Scan for the cell matching the given text and deliver its (x, y) coordinate at center. 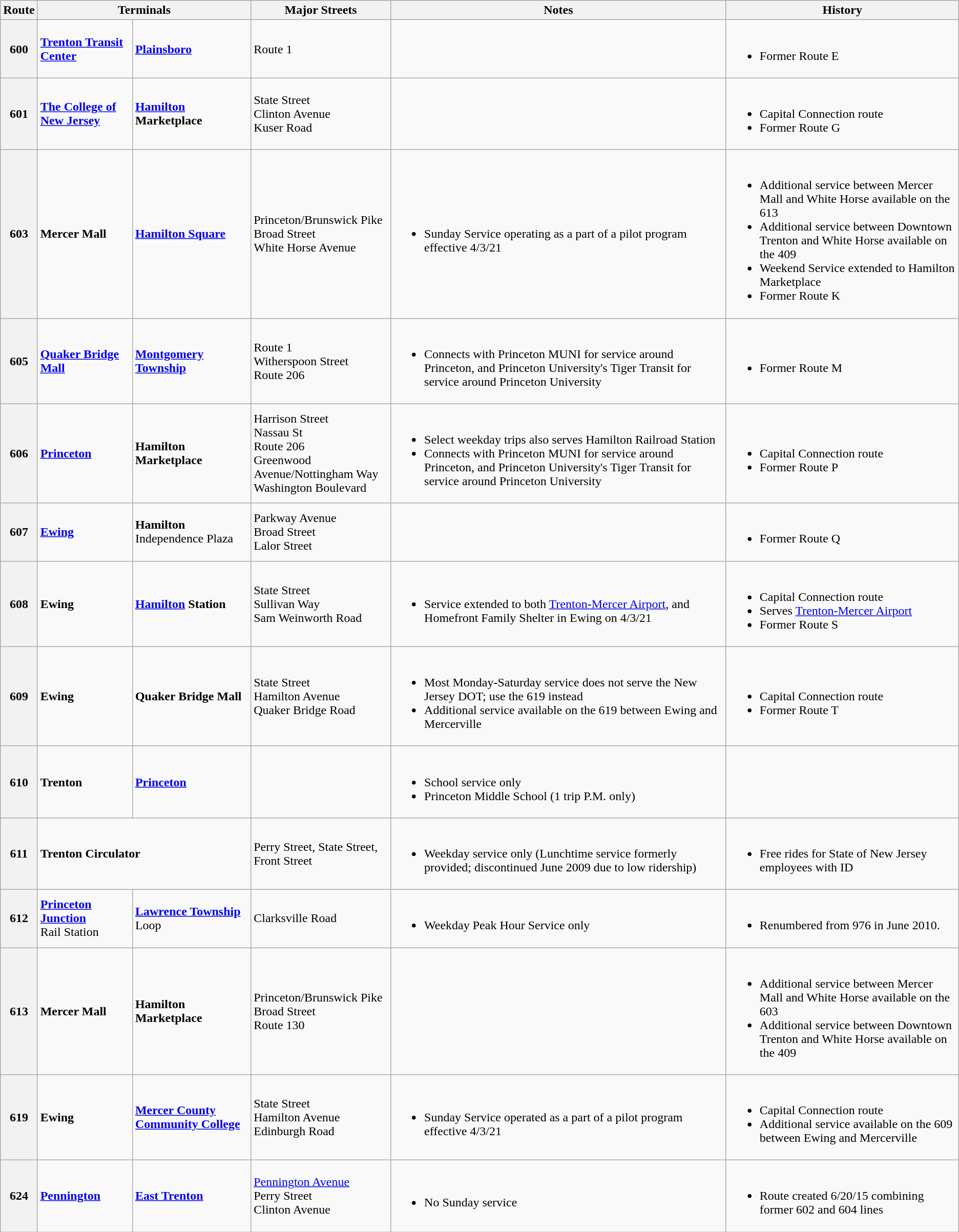
Pennington AvenuePerry StreetClinton Avenue (321, 1196)
624 (19, 1196)
Free rides for State of New Jersey employees with ID (842, 853)
Perry Street, State Street, Front Street (321, 853)
Renumbered from 976 in June 2010. (842, 918)
Capital Connection routeFormer Route P (842, 453)
Parkway AvenueBroad StreetLalor Street (321, 532)
Princeton JunctionRail Station (85, 918)
601 (19, 114)
The College of New Jersey (85, 114)
Former Route M (842, 361)
Route created 6/20/15 combining former 602 and 604 lines (842, 1196)
Sunday Service operating as a part of a pilot program effective 4/3/21 (558, 234)
609 (19, 696)
Capital Connection routeFormer Route G (842, 114)
Capital Connection routeFormer Route T (842, 696)
Lawrence TownshipLoop (192, 918)
Terminals (144, 10)
605 (19, 361)
600 (19, 49)
612 (19, 918)
School service onlyPrinceton Middle School (1 trip P.M. only) (558, 782)
Route 1 (321, 49)
State StreetHamilton AvenueEdinburgh Road (321, 1118)
Weekday service only (Lunchtime service formerly provided; discontinued June 2009 due to low ridership) (558, 853)
Route 1Witherspoon StreetRoute 206 (321, 361)
619 (19, 1118)
611 (19, 853)
603 (19, 234)
610 (19, 782)
Mercer County Community College (192, 1118)
606 (19, 453)
State StreetSullivan WaySam Weinworth Road (321, 603)
State StreetHamilton AvenueQuaker Bridge Road (321, 696)
Connects with Princeton MUNI for service around Princeton, and Princeton University's Tiger Transit for service around Princeton University (558, 361)
613 (19, 1011)
Former Route E (842, 49)
HamiltonIndependence Plaza (192, 532)
608 (19, 603)
Plainsboro (192, 49)
Montgomery Township (192, 361)
History (842, 10)
Sunday Service operated as a part of a pilot program effective 4/3/21 (558, 1118)
Notes (558, 10)
Capital Connection routeAdditional service available on the 609 between Ewing and Mercerville (842, 1118)
Harrison StreetNassau StRoute 206Greenwood Avenue/Nottingham WayWashington Boulevard (321, 453)
Trenton (85, 782)
Trenton Circulator (144, 853)
Capital Connection routeServes Trenton-Mercer AirportFormer Route S (842, 603)
Major Streets (321, 10)
No Sunday service (558, 1196)
Service extended to both Trenton-Mercer Airport, and Homefront Family Shelter in Ewing on 4/3/21 (558, 603)
Princeton/Brunswick PikeBroad StreetWhite Horse Avenue (321, 234)
Weekday Peak Hour Service only (558, 918)
Princeton/Brunswick PikeBroad StreetRoute 130 (321, 1011)
State StreetClinton AvenueKuser Road (321, 114)
Hamilton Station (192, 603)
Former Route Q (842, 532)
Route (19, 10)
East Trenton (192, 1196)
Hamilton Square (192, 234)
607 (19, 532)
Trenton Transit Center (85, 49)
Clarksville Road (321, 918)
Pennington (85, 1196)
